From the cell containing the given text, extract its center point as (x, y) coordinate. 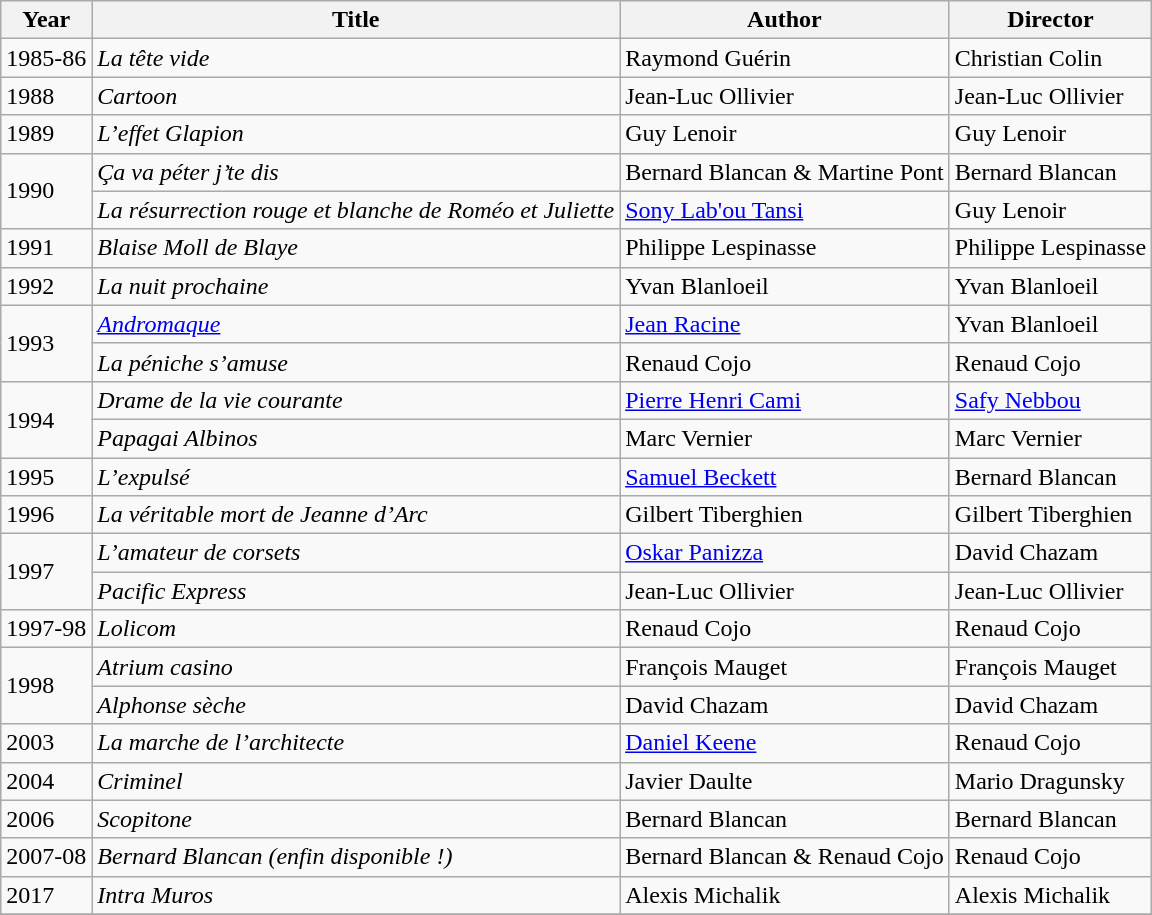
Cartoon (356, 96)
Jean Racine (785, 324)
Atrium casino (356, 667)
2017 (46, 895)
L’effet Glapion (356, 134)
1997 (46, 572)
Alphonse sèche (356, 705)
Scopitone (356, 819)
Christian Colin (1050, 58)
Director (1050, 20)
Author (785, 20)
La nuit prochaine (356, 286)
1996 (46, 515)
La résurrection rouge et blanche de Roméo et Juliette (356, 210)
2003 (46, 743)
Pierre Henri Cami (785, 400)
Pacific Express (356, 591)
Bernard Blancan (enfin disponible !) (356, 857)
1985-86 (46, 58)
1997-98 (46, 629)
Sony Lab'ou Tansi (785, 210)
L’amateur de corsets (356, 553)
2004 (46, 781)
Lolicom (356, 629)
1994 (46, 419)
1988 (46, 96)
Javier Daulte (785, 781)
1989 (46, 134)
1991 (46, 248)
La tête vide (356, 58)
La péniche s’amuse (356, 362)
Ça va péter j’te dis (356, 172)
Blaise Moll de Blaye (356, 248)
1995 (46, 477)
2007-08 (46, 857)
Raymond Guérin (785, 58)
L’expulsé (356, 477)
1998 (46, 686)
Title (356, 20)
Intra Muros (356, 895)
2006 (46, 819)
1990 (46, 191)
Oskar Panizza (785, 553)
Mario Dragunsky (1050, 781)
Daniel Keene (785, 743)
Papagai Albinos (356, 438)
1993 (46, 343)
La marche de l’architecte (356, 743)
1992 (46, 286)
La véritable mort de Jeanne d’Arc (356, 515)
Safy Nebbou (1050, 400)
Andromaque (356, 324)
Criminel (356, 781)
Samuel Beckett (785, 477)
Bernard Blancan & Renaud Cojo (785, 857)
Year (46, 20)
Drame de la vie courante (356, 400)
Bernard Blancan & Martine Pont (785, 172)
